Search for the cell housing the specified text and yield its [X, Y] center coordinate. 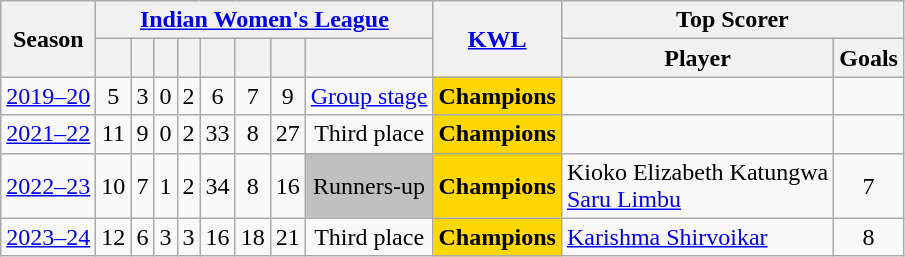
2021–22 [48, 134]
2022–23 [48, 186]
KWL [497, 39]
33 [218, 134]
Season [48, 39]
Goals [869, 58]
5 [114, 96]
12 [114, 237]
10 [114, 186]
27 [288, 134]
Indian Women's League [264, 20]
21 [288, 237]
Group stage [369, 96]
2019–20 [48, 96]
11 [114, 134]
Kioko Elizabeth Katungwa Saru Limbu [697, 186]
Player [697, 58]
Runners-up [369, 186]
1 [166, 186]
2023–24 [48, 237]
18 [252, 237]
Top Scorer [732, 20]
Karishma Shirvoikar [697, 237]
34 [218, 186]
